Search for the cell housing the specified text and yield its (x, y) center coordinate. 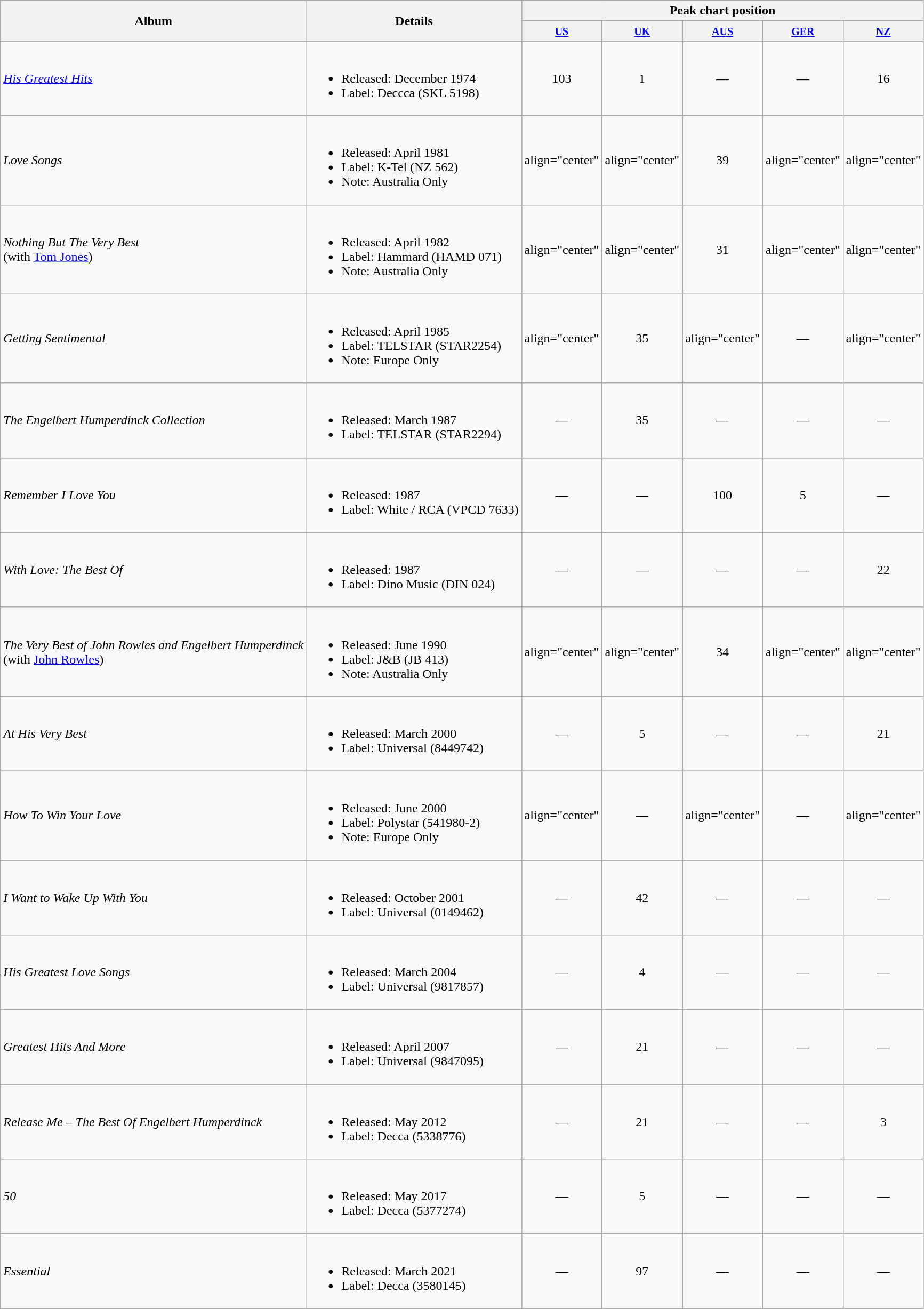
His Greatest Love Songs (154, 972)
His Greatest Hits (154, 78)
Details (414, 21)
42 (642, 897)
Released: October 2001Label: Universal (0149462) (414, 897)
NZ (883, 31)
GER (803, 31)
Essential (154, 1271)
34 (723, 652)
I Want to Wake Up With You (154, 897)
50 (154, 1196)
Released: December 1974Label: Deccca (SKL 5198) (414, 78)
4 (642, 972)
Released: April 1985Label: TELSTAR (STAR2254)Note: Europe Only (414, 338)
Getting Sentimental (154, 338)
Love Songs (154, 160)
How To Win Your Love (154, 815)
Released: April 1982Label: Hammard (HAMD 071)Note: Australia Only (414, 250)
Greatest Hits And More (154, 1047)
Released: March 2000Label: Universal (8449742) (414, 733)
16 (883, 78)
Released: 1987Label: White / RCA (VPCD 7633) (414, 495)
Release Me – The Best Of Engelbert Humperdinck (154, 1122)
Released: May 2012Label: Decca (5338776) (414, 1122)
Released: June 2000Label: Polystar (541980-2)Note: Europe Only (414, 815)
AUS (723, 31)
97 (642, 1271)
Released: 1987Label: Dino Music (DIN 024) (414, 570)
UK (642, 31)
Released: May 2017Label: Decca (5377274) (414, 1196)
3 (883, 1122)
Remember I Love You (154, 495)
103 (562, 78)
31 (723, 250)
1 (642, 78)
Album (154, 21)
Nothing But The Very Best (with Tom Jones) (154, 250)
22 (883, 570)
At His Very Best (154, 733)
Released: March 1987Label: TELSTAR (STAR2294) (414, 420)
US (562, 31)
Released: June 1990Label: J&B (JB 413)Note: Australia Only (414, 652)
Released: March 2021Label: Decca (3580145) (414, 1271)
Released: March 2004Label: Universal (9817857) (414, 972)
100 (723, 495)
The Very Best of John Rowles and Engelbert Humperdinck (with John Rowles) (154, 652)
The Engelbert Humperdinck Collection (154, 420)
Released: April 2007Label: Universal (9847095) (414, 1047)
Released: April 1981Label: K-Tel (NZ 562)Note: Australia Only (414, 160)
Peak chart position (722, 11)
With Love: The Best Of (154, 570)
39 (723, 160)
